From the cell containing the given text, extract its center point as [x, y] coordinate. 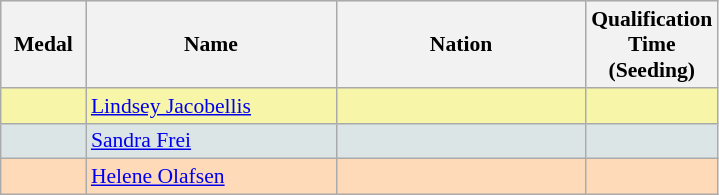
Lindsey Jacobellis [211, 106]
Sandra Frei [211, 141]
Qualification Time (Seeding) [652, 44]
Name [211, 44]
Medal [44, 44]
Helene Olafsen [211, 177]
Nation [461, 44]
